Capture the cell that displays the provided text and extract its [X, Y] central coordinate. 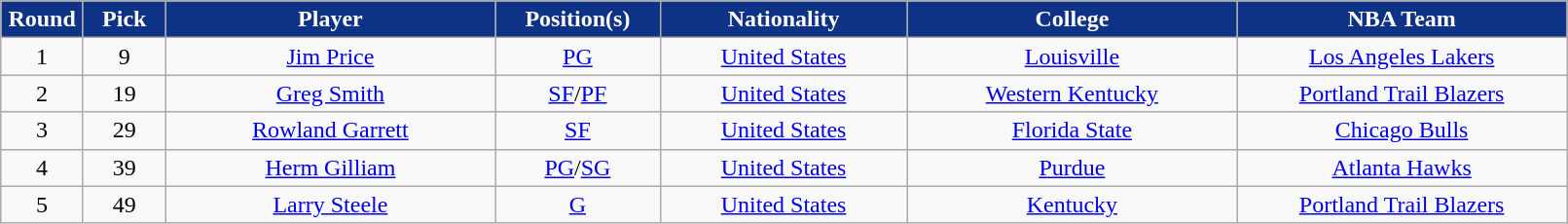
Louisville [1073, 56]
Atlanta Hawks [1402, 168]
PG [578, 56]
Chicago Bulls [1402, 131]
Larry Steele [331, 205]
G [578, 205]
NBA Team [1402, 19]
Player [331, 19]
Purdue [1073, 168]
Pick [125, 19]
SF [578, 131]
Herm Gilliam [331, 168]
PG/SG [578, 168]
29 [125, 131]
Florida State [1073, 131]
Nationality [784, 19]
Round [43, 19]
9 [125, 56]
39 [125, 168]
1 [43, 56]
Western Kentucky [1073, 93]
4 [43, 168]
Greg Smith [331, 93]
Position(s) [578, 19]
3 [43, 131]
Kentucky [1073, 205]
5 [43, 205]
19 [125, 93]
SF/PF [578, 93]
49 [125, 205]
2 [43, 93]
College [1073, 19]
Los Angeles Lakers [1402, 56]
Rowland Garrett [331, 131]
Jim Price [331, 56]
